Scan for the cell matching the given text and deliver its (X, Y) coordinate at center. 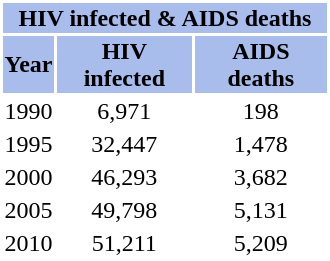
49,798 (124, 210)
6,971 (124, 111)
3,682 (261, 177)
5,131 (261, 210)
2010 (28, 243)
51,211 (124, 243)
2000 (28, 177)
1990 (28, 111)
32,447 (124, 144)
198 (261, 111)
1995 (28, 144)
HIV infected (124, 64)
2005 (28, 210)
1,478 (261, 144)
AIDS deaths (261, 64)
5,209 (261, 243)
Year (28, 64)
HIV infected & AIDS deaths (165, 18)
46,293 (124, 177)
